Search for the cell housing the specified text and yield its [X, Y] center coordinate. 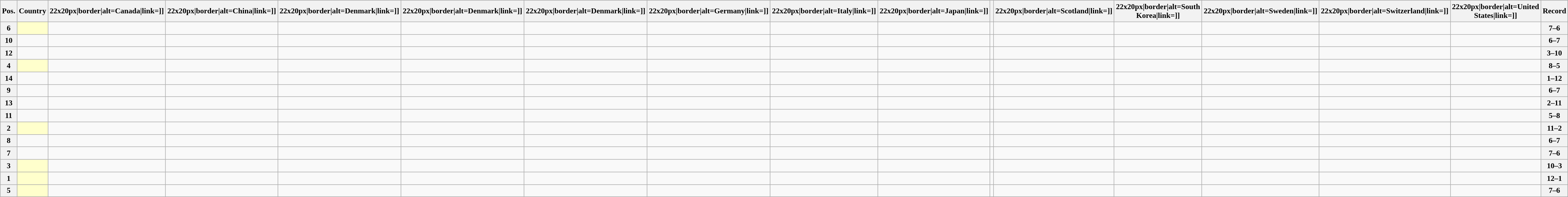
22x20px|border|alt=Germany|link=]] [709, 11]
6 [9, 28]
1 [9, 178]
22x20px|border|alt=Japan|link=]] [934, 11]
11–2 [1554, 128]
22x20px|border|alt=Scotland|link=]] [1054, 11]
22x20px|border|alt=South Korea|link=]] [1158, 11]
7 [9, 153]
14 [9, 78]
9 [9, 91]
22x20px|border|alt=Switzerland|link=]] [1385, 11]
1–12 [1554, 78]
8 [9, 141]
Pos. [9, 11]
Country [33, 11]
12 [9, 53]
3 [9, 166]
4 [9, 66]
22x20px|border|alt=Canada|link=]] [107, 11]
2–11 [1554, 103]
10–3 [1554, 166]
22x20px|border|alt=Italy|link=]] [824, 11]
22x20px|border|alt=China|link=]] [222, 11]
3–10 [1554, 53]
2 [9, 128]
8–5 [1554, 66]
5 [9, 191]
5–8 [1554, 116]
22x20px|border|alt=United States|link=]] [1495, 11]
Record [1554, 11]
10 [9, 41]
13 [9, 103]
12–1 [1554, 178]
22x20px|border|alt=Sweden|link=]] [1261, 11]
11 [9, 116]
